Extract the (x, y) coordinate from the center of the cell holding the provided text.  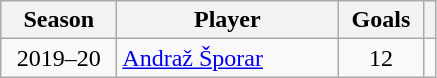
2019–20 (59, 58)
Andraž Šporar (228, 58)
Season (59, 20)
12 (381, 58)
Goals (381, 20)
Player (228, 20)
